Return (x, y) of the center of cell containing provided text 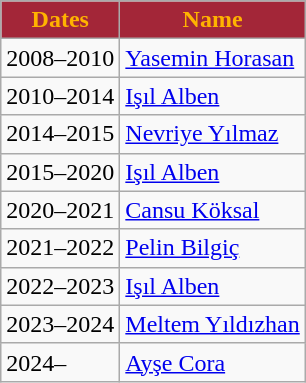
2020–2021 (60, 210)
Name (212, 20)
Dates (60, 20)
2008–2010 (60, 58)
2021–2022 (60, 248)
2015–2020 (60, 172)
2014–2015 (60, 134)
Nevriye Yılmaz (212, 134)
2022–2023 (60, 286)
2010–2014 (60, 96)
2023–2024 (60, 324)
Ayşe Cora (212, 362)
2024– (60, 362)
Yasemin Horasan (212, 58)
Cansu Köksal (212, 210)
Pelin Bilgiç (212, 248)
Meltem Yıldızhan (212, 324)
